Pinpoint the cell where the given text exists, returning its (x, y) midpoint coordinate. 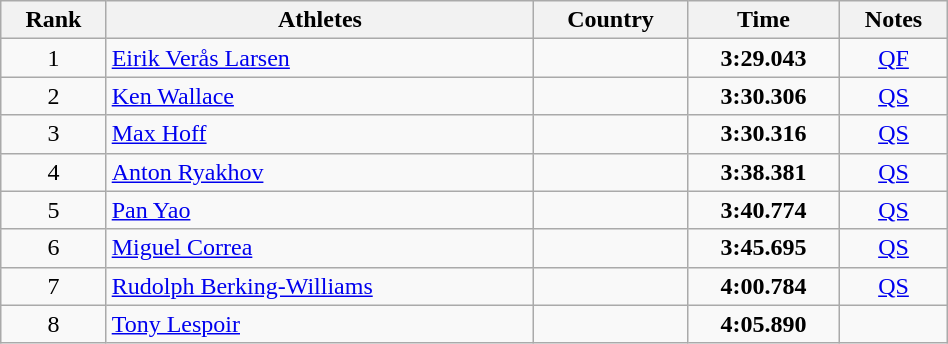
3:40.774 (763, 210)
4:05.890 (763, 324)
Pan Yao (320, 210)
Athletes (320, 20)
3:30.316 (763, 134)
Country (611, 20)
Miguel Correa (320, 248)
Notes (894, 20)
4 (54, 172)
Anton Ryakhov (320, 172)
3:45.695 (763, 248)
Time (763, 20)
6 (54, 248)
3:30.306 (763, 96)
5 (54, 210)
1 (54, 58)
Tony Lespoir (320, 324)
8 (54, 324)
4:00.784 (763, 286)
Rudolph Berking-Williams (320, 286)
Max Hoff (320, 134)
3 (54, 134)
2 (54, 96)
3:38.381 (763, 172)
Rank (54, 20)
Eirik Verås Larsen (320, 58)
3:29.043 (763, 58)
7 (54, 286)
Ken Wallace (320, 96)
QF (894, 58)
